Return the (x, y) coordinate for the center point of the cell that contains the specified text.  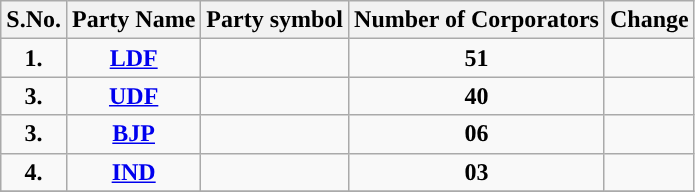
1. (34, 58)
51 (477, 58)
4. (34, 172)
Number of Corporators (477, 20)
BJP (133, 134)
Party symbol (275, 20)
Party Name (133, 20)
Change (649, 20)
LDF (133, 58)
40 (477, 96)
S.No. (34, 20)
UDF (133, 96)
IND (133, 172)
03 (477, 172)
06 (477, 134)
